From the cell containing the given text, extract its center point as (X, Y) coordinate. 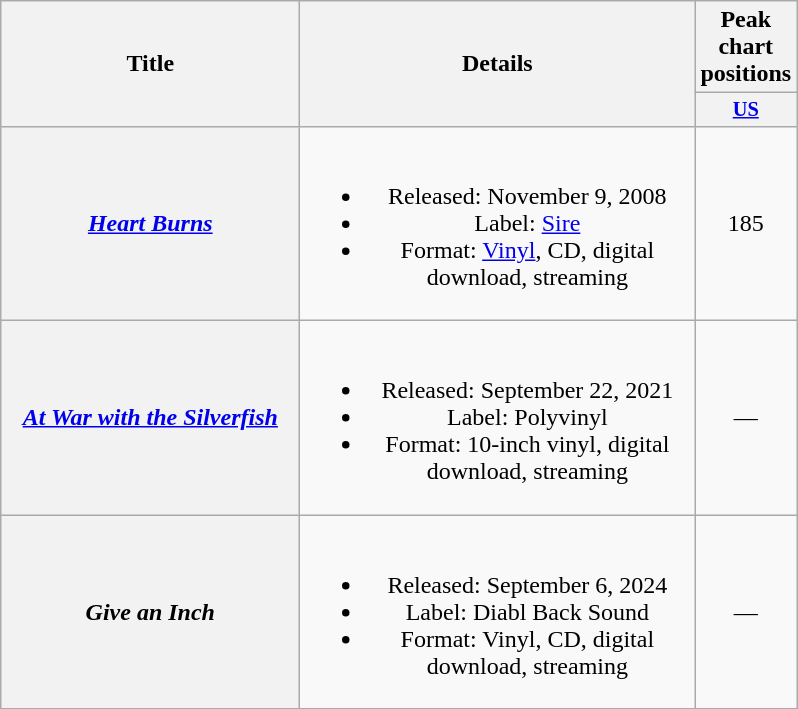
Released: September 6, 2024Label: Diabl Back SoundFormat: Vinyl, CD, digital download, streaming (498, 612)
Details (498, 64)
Released: November 9, 2008Label: SireFormat: Vinyl, CD, digital download, streaming (498, 223)
Peak chart positions (746, 47)
Give an Inch (150, 612)
At War with the Silverfish (150, 418)
Heart Burns (150, 223)
Title (150, 64)
185 (746, 223)
Released: September 22, 2021Label: PolyvinylFormat: 10-inch vinyl, digital download, streaming (498, 418)
US (746, 110)
